Detect which cell encompasses the target text, then output its [x, y] center coordinate. 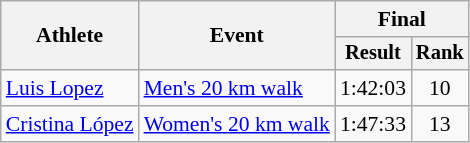
Cristina López [70, 124]
10 [440, 88]
Luis Lopez [70, 88]
13 [440, 124]
Women's 20 km walk [237, 124]
Athlete [70, 36]
1:42:03 [373, 88]
Result [373, 54]
Final [402, 19]
Event [237, 36]
1:47:33 [373, 124]
Men's 20 km walk [237, 88]
Rank [440, 54]
